Detect which cell encompasses the target text, then output its [x, y] center coordinate. 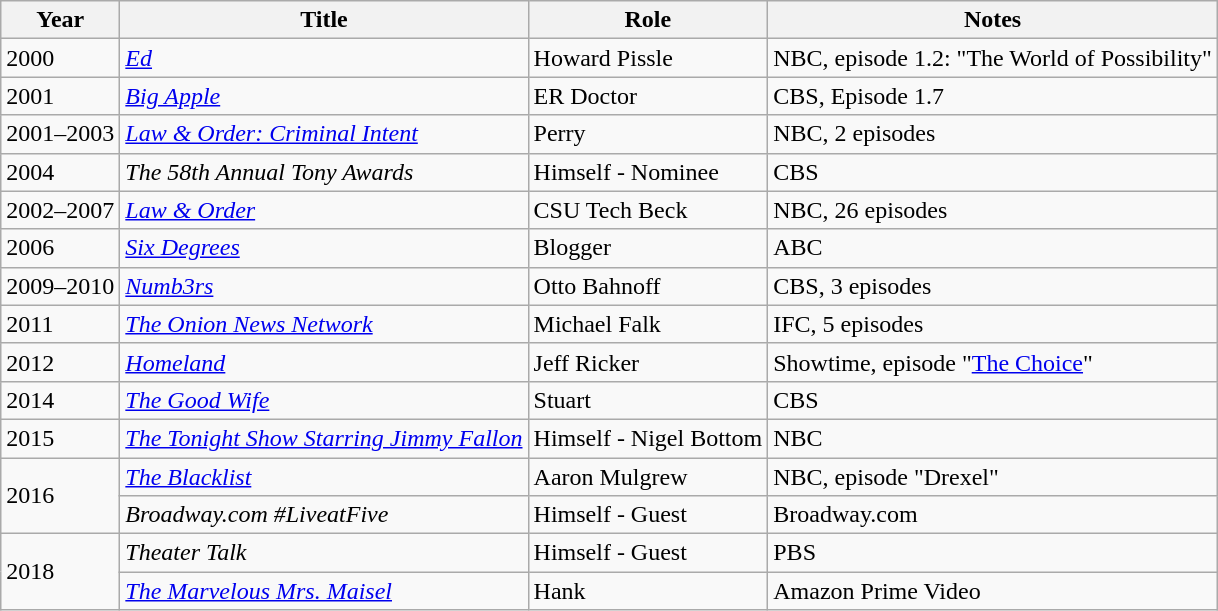
2009–2010 [60, 286]
The Good Wife [324, 400]
2000 [60, 58]
NBC, 2 episodes [993, 134]
Title [324, 20]
Year [60, 20]
Homeland [324, 362]
Blogger [648, 248]
2015 [60, 438]
Otto Bahnoff [648, 286]
Notes [993, 20]
Theater Talk [324, 553]
2004 [60, 172]
Numb3rs [324, 286]
The Onion News Network [324, 324]
Michael Falk [648, 324]
The Marvelous Mrs. Maisel [324, 591]
ER Doctor [648, 96]
Showtime, episode "The Choice" [993, 362]
Broadway.com #LiveatFive [324, 515]
Himself - Nigel Bottom [648, 438]
Broadway.com [993, 515]
Law & Order: Criminal Intent [324, 134]
NBC, episode 1.2: "The World of Possibility" [993, 58]
Aaron Mulgrew [648, 477]
NBC, 26 episodes [993, 210]
CSU Tech Beck [648, 210]
Big Apple [324, 96]
NBC, episode "Drexel" [993, 477]
2018 [60, 572]
2011 [60, 324]
Law & Order [324, 210]
Perry [648, 134]
2014 [60, 400]
CBS, Episode 1.7 [993, 96]
PBS [993, 553]
2006 [60, 248]
Role [648, 20]
Howard Pissle [648, 58]
Stuart [648, 400]
The Tonight Show Starring Jimmy Fallon [324, 438]
IFC, 5 episodes [993, 324]
The Blacklist [324, 477]
Ed [324, 58]
Amazon Prime Video [993, 591]
Six Degrees [324, 248]
Jeff Ricker [648, 362]
Himself - Nominee [648, 172]
2001–2003 [60, 134]
2016 [60, 496]
ABC [993, 248]
CBS, 3 episodes [993, 286]
2002–2007 [60, 210]
Hank [648, 591]
2001 [60, 96]
2012 [60, 362]
NBC [993, 438]
The 58th Annual Tony Awards [324, 172]
